Return the (X, Y) coordinate for the center point of the cell that contains the specified text.  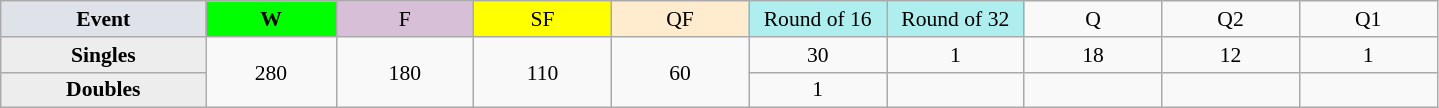
Round of 16 (818, 19)
F (405, 19)
180 (405, 72)
30 (818, 55)
60 (680, 72)
280 (271, 72)
110 (543, 72)
Q1 (1368, 19)
Round of 32 (955, 19)
18 (1093, 55)
Event (104, 19)
SF (543, 19)
12 (1231, 55)
Doubles (104, 90)
W (271, 19)
Singles (104, 55)
Q2 (1231, 19)
QF (680, 19)
Q (1093, 19)
